Determine the (x, y) coordinate at the center of the cell enclosing the given text.  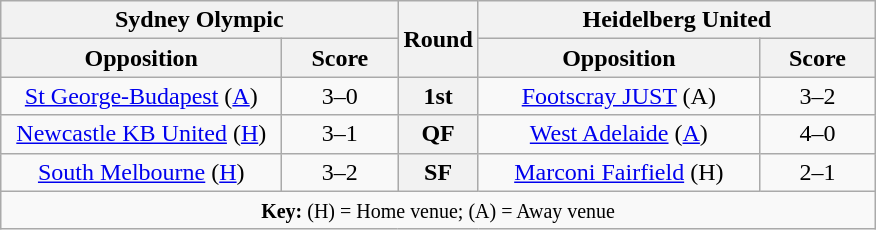
West Adelaide (A) (618, 134)
Heidelberg United (676, 20)
South Melbourne (H) (142, 172)
Marconi Fairfield (H) (618, 172)
Sydney Olympic (200, 20)
3–0 (340, 96)
Key: (H) = Home venue; (A) = Away venue (438, 210)
Round (438, 39)
QF (438, 134)
Footscray JUST (A) (618, 96)
1st (438, 96)
2–1 (817, 172)
4–0 (817, 134)
Newcastle KB United (H) (142, 134)
St George-Budapest (A) (142, 96)
3–1 (340, 134)
SF (438, 172)
